Return the [x, y] coordinate for the center point of the cell that contains the specified text.  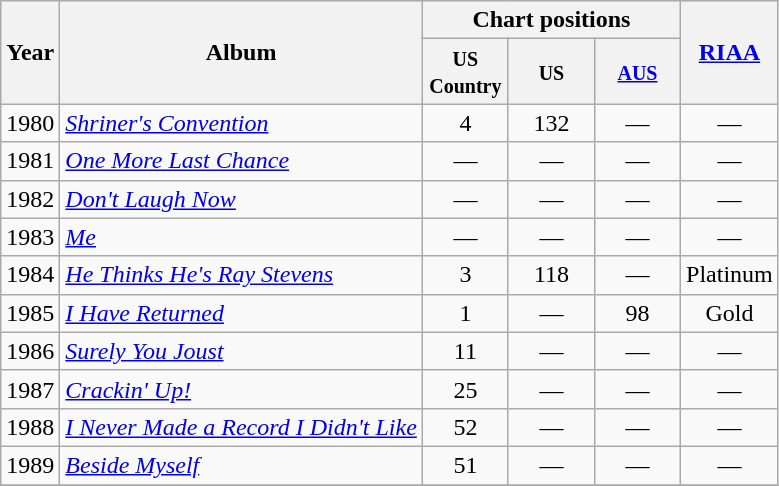
1983 [30, 237]
Don't Laugh Now [242, 199]
He Thinks He's Ray Stevens [242, 275]
1982 [30, 199]
Album [242, 52]
I Never Made a Record I Didn't Like [242, 427]
51 [465, 465]
Gold [730, 313]
1988 [30, 427]
1981 [30, 161]
1984 [30, 275]
US Country [465, 72]
1987 [30, 389]
3 [465, 275]
98 [637, 313]
One More Last Chance [242, 161]
Year [30, 52]
25 [465, 389]
1985 [30, 313]
Crackin' Up! [242, 389]
11 [465, 351]
Beside Myself [242, 465]
1989 [30, 465]
Me [242, 237]
118 [551, 275]
1 [465, 313]
132 [551, 123]
4 [465, 123]
I Have Returned [242, 313]
Platinum [730, 275]
1986 [30, 351]
AUS [637, 72]
US [551, 72]
Chart positions [551, 20]
Surely You Joust [242, 351]
Shriner's Convention [242, 123]
1980 [30, 123]
RIAA [730, 52]
52 [465, 427]
